Determine the (X, Y) coordinate at the center of the cell enclosing the given text.  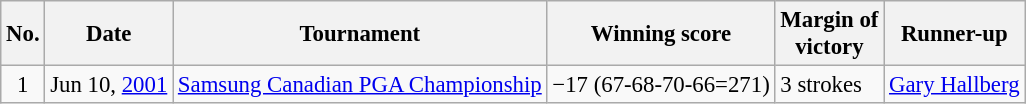
Margin ofvictory (830, 34)
3 strokes (830, 85)
Tournament (360, 34)
Jun 10, 2001 (109, 85)
Date (109, 34)
Gary Hallberg (954, 85)
Samsung Canadian PGA Championship (360, 85)
Winning score (661, 34)
1 (23, 85)
No. (23, 34)
Runner-up (954, 34)
−17 (67-68-70-66=271) (661, 85)
